Determine the [x, y] coordinate at the center of the cell enclosing the given text.  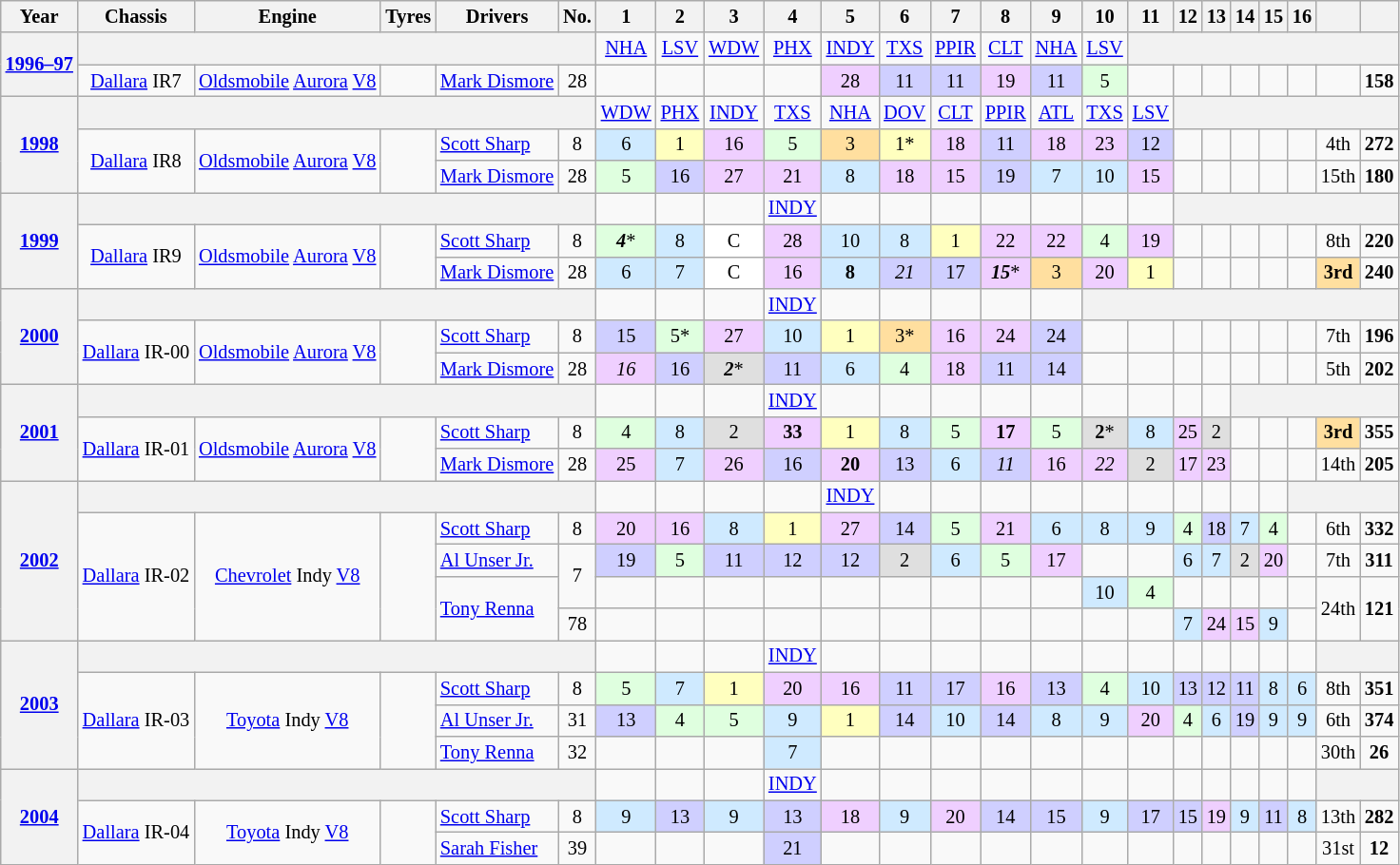
Chassis [136, 16]
1999 [40, 240]
24th [1338, 608]
30th [1338, 752]
1998 [40, 144]
33 [793, 432]
180 [1379, 177]
240 [1379, 273]
Dallara IR9 [136, 257]
374 [1379, 721]
4* [626, 240]
14th [1338, 465]
282 [1379, 817]
Dallara IR-02 [136, 576]
332 [1379, 529]
DOV [904, 112]
1996–97 [40, 65]
2003 [40, 703]
196 [1379, 336]
Year [40, 16]
Dallara IR-01 [136, 449]
2002 [40, 560]
ATL [1057, 112]
2001 [40, 432]
78 [577, 625]
Dallara IR-03 [136, 721]
31st [1338, 848]
Tyres [408, 16]
202 [1379, 369]
311 [1379, 560]
15th [1338, 177]
Dallara IR8 [136, 160]
2000 [40, 336]
Dallara IR-04 [136, 833]
Chevrolet Indy V8 [287, 576]
2004 [40, 816]
5th [1338, 369]
Engine [287, 16]
5* [680, 336]
355 [1379, 432]
3* [904, 336]
Sarah Fisher [496, 848]
No. [577, 16]
272 [1379, 144]
31 [577, 721]
220 [1379, 240]
Dallara IR-00 [136, 352]
351 [1379, 688]
1* [904, 144]
15* [1006, 273]
Drivers [496, 16]
Dallara IR7 [136, 81]
32 [577, 752]
158 [1379, 81]
4th [1338, 144]
39 [577, 848]
13th [1338, 817]
205 [1379, 465]
121 [1379, 608]
